Determine the [x, y] coordinate at the center of the cell enclosing the given text.  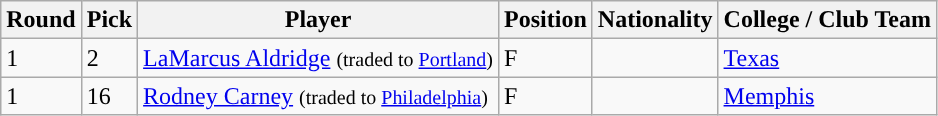
Rodney Carney (traded to Philadelphia) [318, 96]
Player [318, 20]
College / Club Team [827, 20]
LaMarcus Aldridge (traded to Portland) [318, 58]
Round [41, 20]
2 [109, 58]
Position [546, 20]
Memphis [827, 96]
16 [109, 96]
Pick [109, 20]
Texas [827, 58]
Nationality [655, 20]
